For the text-containing cell, return its midpoint in (x, y) coordinate format. 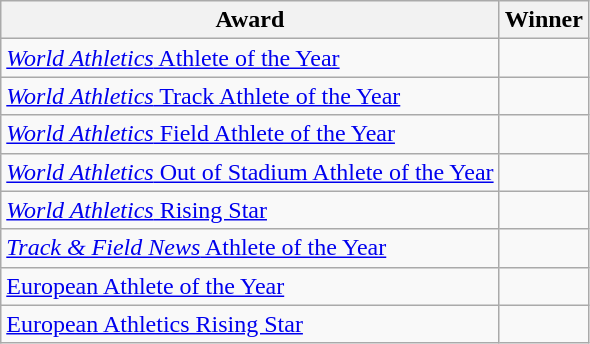
World Athletics Athlete of the Year (250, 58)
World Athletics Out of Stadium Athlete of the Year (250, 172)
World Athletics Field Athlete of the Year (250, 134)
World Athletics Track Athlete of the Year (250, 96)
European Athletics Rising Star (250, 324)
Award (250, 20)
Track & Field News Athlete of the Year (250, 248)
Winner (544, 20)
World Athletics Rising Star (250, 210)
European Athlete of the Year (250, 286)
